Search for the cell housing the specified text and yield its [X, Y] center coordinate. 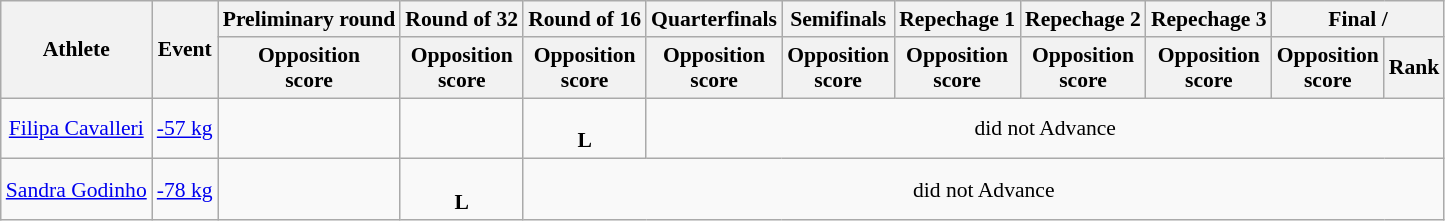
Filipa Cavalleri [76, 128]
Quarterfinals [714, 19]
Event [185, 50]
Round of 16 [584, 19]
-57 kg [185, 128]
Sandra Godinho [76, 190]
Round of 32 [462, 19]
-78 kg [185, 190]
Repechage 2 [1083, 19]
Final / [1358, 19]
Semifinals [838, 19]
Athlete [76, 50]
Preliminary round [310, 19]
Rank [1414, 68]
Repechage 1 [957, 19]
Repechage 3 [1209, 19]
